Locate the cell with the specified text and output its (x, y) center coordinate. 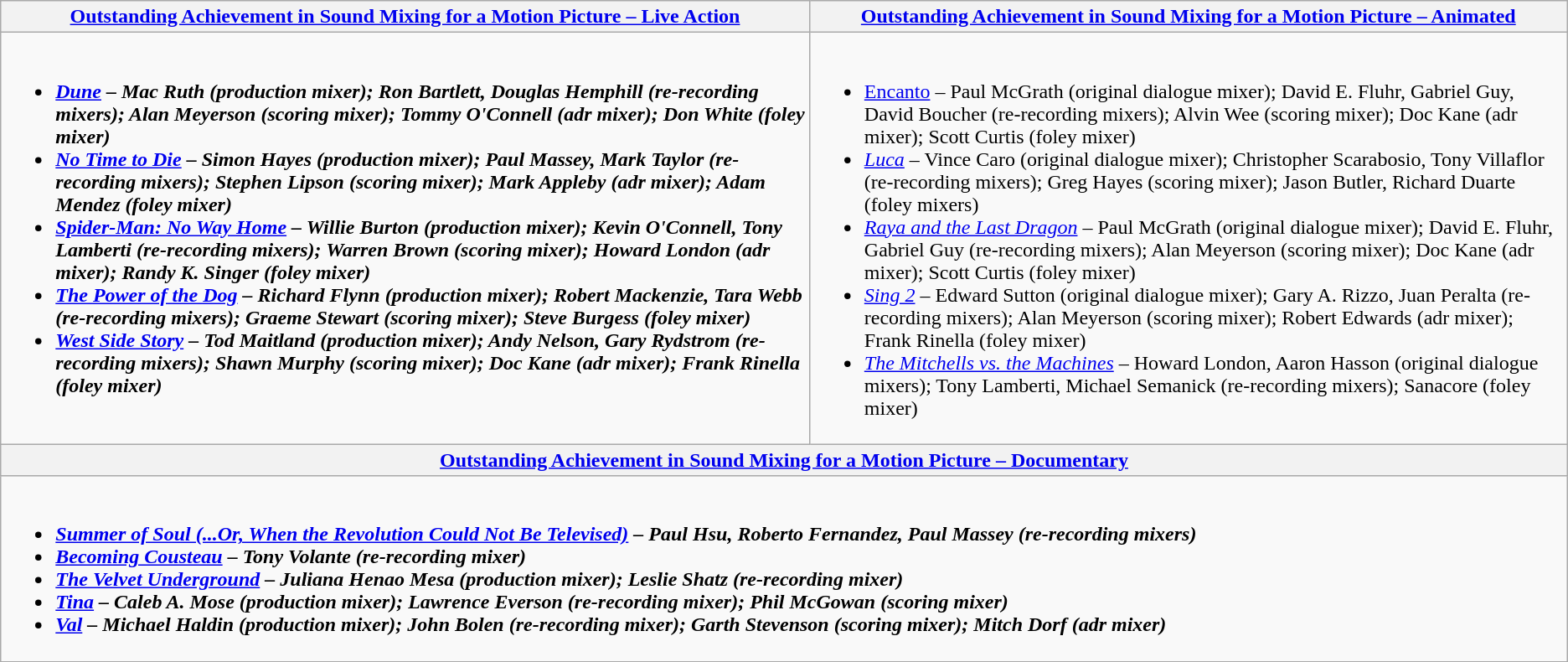
Outstanding Achievement in Sound Mixing for a Motion Picture – Live Action (405, 17)
Outstanding Achievement in Sound Mixing for a Motion Picture – Documentary (784, 460)
Outstanding Achievement in Sound Mixing for a Motion Picture – Animated (1188, 17)
